Determine the (x, y) coordinate at the center of the cell enclosing the given text.  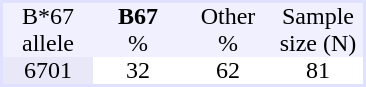
Sample (318, 16)
B67 (138, 16)
62 (228, 70)
allele (48, 44)
32 (138, 70)
B*67 (48, 16)
size (N) (318, 44)
6701 (48, 70)
81 (318, 70)
Other (228, 16)
